Detect which cell encompasses the target text, then output its [x, y] center coordinate. 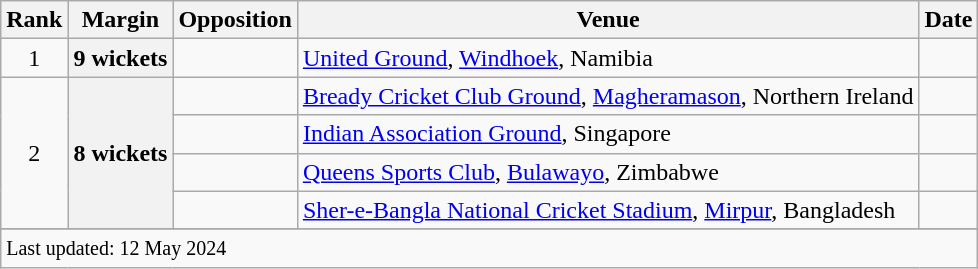
Margin [120, 20]
Venue [608, 20]
1 [34, 58]
9 wickets [120, 58]
United Ground, Windhoek, Namibia [608, 58]
8 wickets [120, 153]
Opposition [235, 20]
Queens Sports Club, Bulawayo, Zimbabwe [608, 172]
Indian Association Ground, Singapore [608, 134]
Last updated: 12 May 2024 [490, 248]
Rank [34, 20]
Sher-e-Bangla National Cricket Stadium, Mirpur, Bangladesh [608, 210]
Bready Cricket Club Ground, Magheramason, Northern Ireland [608, 96]
Date [948, 20]
2 [34, 153]
